Search for the cell housing the specified text and yield its (X, Y) center coordinate. 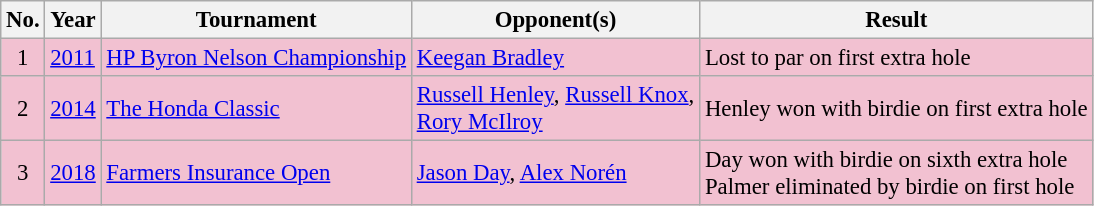
Jason Day, Alex Norén (555, 174)
Farmers Insurance Open (256, 174)
2014 (73, 108)
Russell Henley, Russell Knox, Rory McIlroy (555, 108)
No. (23, 20)
Henley won with birdie on first extra hole (896, 108)
2 (23, 108)
Day won with birdie on sixth extra holePalmer eliminated by birdie on first hole (896, 174)
Tournament (256, 20)
2018 (73, 174)
2011 (73, 58)
3 (23, 174)
Year (73, 20)
Lost to par on first extra hole (896, 58)
1 (23, 58)
HP Byron Nelson Championship (256, 58)
Result (896, 20)
Opponent(s) (555, 20)
Keegan Bradley (555, 58)
The Honda Classic (256, 108)
